For the text-containing cell, return its midpoint in [x, y] coordinate format. 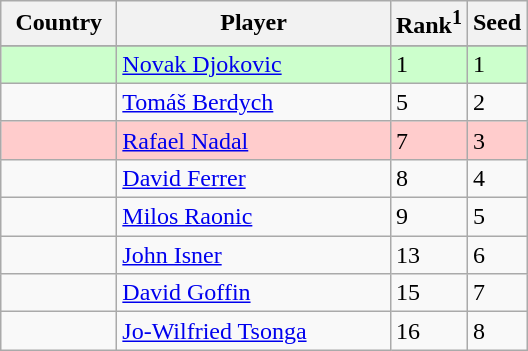
6 [496, 255]
4 [496, 178]
3 [496, 140]
David Goffin [254, 293]
Rafael Nadal [254, 140]
John Isner [254, 255]
2 [496, 102]
Tomáš Berdych [254, 102]
16 [428, 331]
Jo-Wilfried Tsonga [254, 331]
Rank1 [428, 24]
Seed [496, 24]
13 [428, 255]
David Ferrer [254, 178]
9 [428, 217]
15 [428, 293]
Player [254, 24]
Milos Raonic [254, 217]
Novak Djokovic [254, 64]
Country [59, 24]
